Locate the cell with the specified text and output its [X, Y] center coordinate. 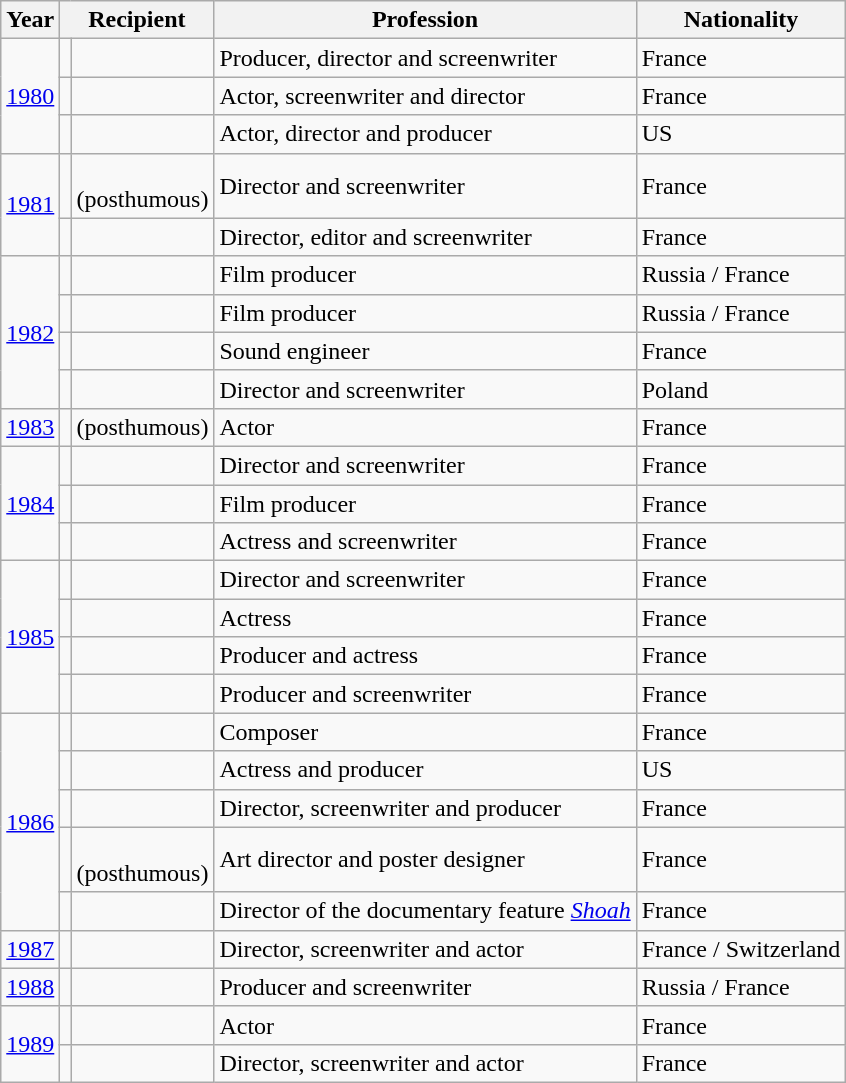
1985 [30, 637]
Profession [425, 20]
1986 [30, 822]
1982 [30, 332]
Actress [425, 618]
Poland [741, 389]
1980 [30, 96]
Producer, director and screenwriter [425, 58]
1987 [30, 949]
France / Switzerland [741, 949]
Producer and actress [425, 656]
1984 [30, 503]
Sound engineer [425, 351]
Actress and screenwriter [425, 542]
Nationality [741, 20]
Director, editor and screenwriter [425, 237]
1988 [30, 987]
Actor, screenwriter and director [425, 96]
1989 [30, 1044]
Art director and poster designer [425, 860]
Year [30, 20]
1981 [30, 204]
Actor, director and producer [425, 134]
Actress and producer [425, 770]
Director, screenwriter and producer [425, 808]
Recipient [137, 20]
Composer [425, 732]
Director of the documentary feature Shoah [425, 911]
1983 [30, 427]
